Determine the [X, Y] coordinate at the center of the cell enclosing the given text.  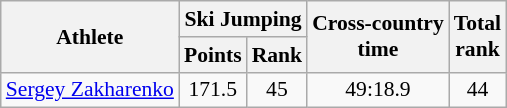
Cross-country time [378, 36]
Sergey Zakharenko [90, 90]
Rank [278, 55]
44 [478, 90]
Points [213, 55]
49:18.9 [378, 90]
171.5 [213, 90]
Athlete [90, 36]
Ski Jumping [243, 19]
45 [278, 90]
Total rank [478, 36]
